Return the (X, Y) coordinate for the center point of the cell that contains the specified text.  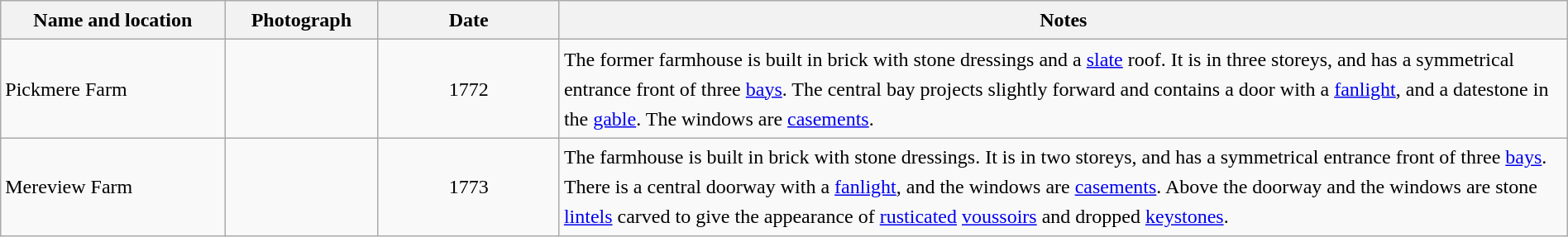
1773 (468, 187)
Name and location (112, 20)
Pickmere Farm (112, 89)
Notes (1064, 20)
Photograph (301, 20)
Mereview Farm (112, 187)
Date (468, 20)
1772 (468, 89)
